Determine the (x, y) coordinate at the center of the cell enclosing the given text.  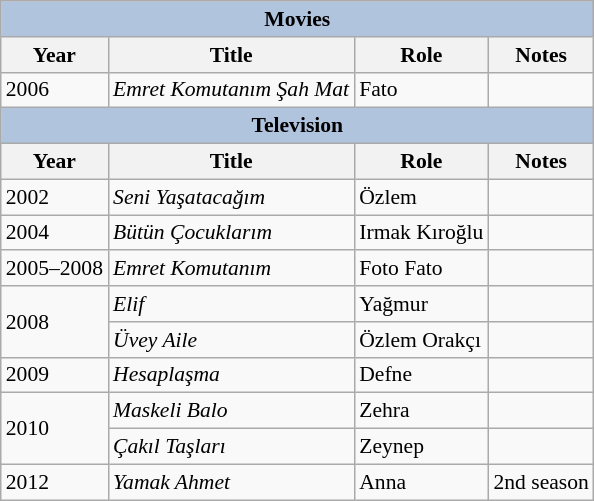
Hesaplaşma (231, 375)
Elif (231, 304)
Defne (421, 375)
2004 (54, 233)
Anna (421, 482)
Üvey Aile (231, 340)
Özlem Orakçı (421, 340)
2005–2008 (54, 269)
2002 (54, 197)
Seni Yaşatacağım (231, 197)
Maskeli Balo (231, 411)
Emret Komutanım (231, 269)
Television (298, 126)
Zehra (421, 411)
2010 (54, 428)
Movies (298, 19)
Zeynep (421, 447)
Yamak Ahmet (231, 482)
2nd season (540, 482)
Yağmur (421, 304)
Özlem (421, 197)
2008 (54, 322)
Emret Komutanım Şah Mat (231, 90)
2009 (54, 375)
Fato (421, 90)
Irmak Kıroğlu (421, 233)
2012 (54, 482)
Çakıl Taşları (231, 447)
Foto Fato (421, 269)
2006 (54, 90)
Bütün Çocuklarım (231, 233)
